Scan for the cell matching the given text and deliver its (x, y) coordinate at center. 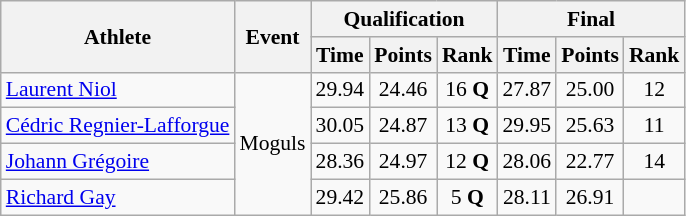
Cédric Regnier-Lafforgue (118, 126)
Athlete (118, 36)
Johann Grégoire (118, 162)
28.06 (526, 162)
25.86 (403, 197)
27.87 (526, 90)
25.63 (590, 126)
29.95 (526, 126)
13 Q (468, 126)
14 (654, 162)
12 (654, 90)
29.94 (340, 90)
16 Q (468, 90)
26.91 (590, 197)
5 Q (468, 197)
Richard Gay (118, 197)
11 (654, 126)
22.77 (590, 162)
Qualification (404, 19)
Final (590, 19)
Laurent Niol (118, 90)
24.97 (403, 162)
12 Q (468, 162)
30.05 (340, 126)
24.46 (403, 90)
Moguls (272, 143)
28.11 (526, 197)
28.36 (340, 162)
25.00 (590, 90)
24.87 (403, 126)
29.42 (340, 197)
Event (272, 36)
